Pinpoint the cell where the given text exists, returning its [x, y] midpoint coordinate. 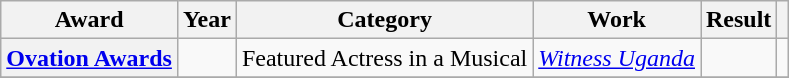
Featured Actress in a Musical [384, 58]
Work [617, 20]
Award [90, 20]
Category [384, 20]
Year [206, 20]
Ovation Awards [90, 58]
Result [738, 20]
Witness Uganda [617, 58]
